Provide the [x, y] coordinate of the cell's center where the given text is located.  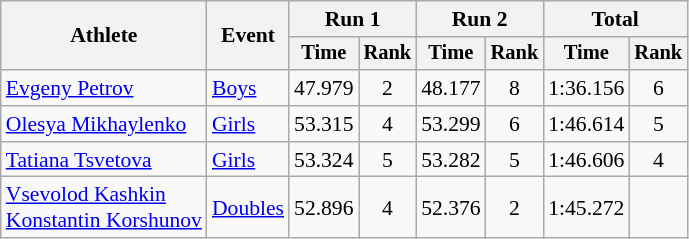
Event [248, 36]
53.324 [324, 160]
Athlete [104, 36]
48.177 [450, 88]
Total [615, 19]
52.376 [450, 208]
53.299 [450, 124]
Olesya Mikhaylenko [104, 124]
1:36.156 [586, 88]
1:45.272 [586, 208]
1:46.614 [586, 124]
52.896 [324, 208]
53.315 [324, 124]
Doubles [248, 208]
Vsevolod KashkinKonstantin Korshunov [104, 208]
Run 1 [352, 19]
1:46.606 [586, 160]
53.282 [450, 160]
Run 2 [480, 19]
Boys [248, 88]
Tatiana Tsvetova [104, 160]
47.979 [324, 88]
8 [515, 88]
Evgeny Petrov [104, 88]
